Capture the cell that displays the provided text and extract its [X, Y] central coordinate. 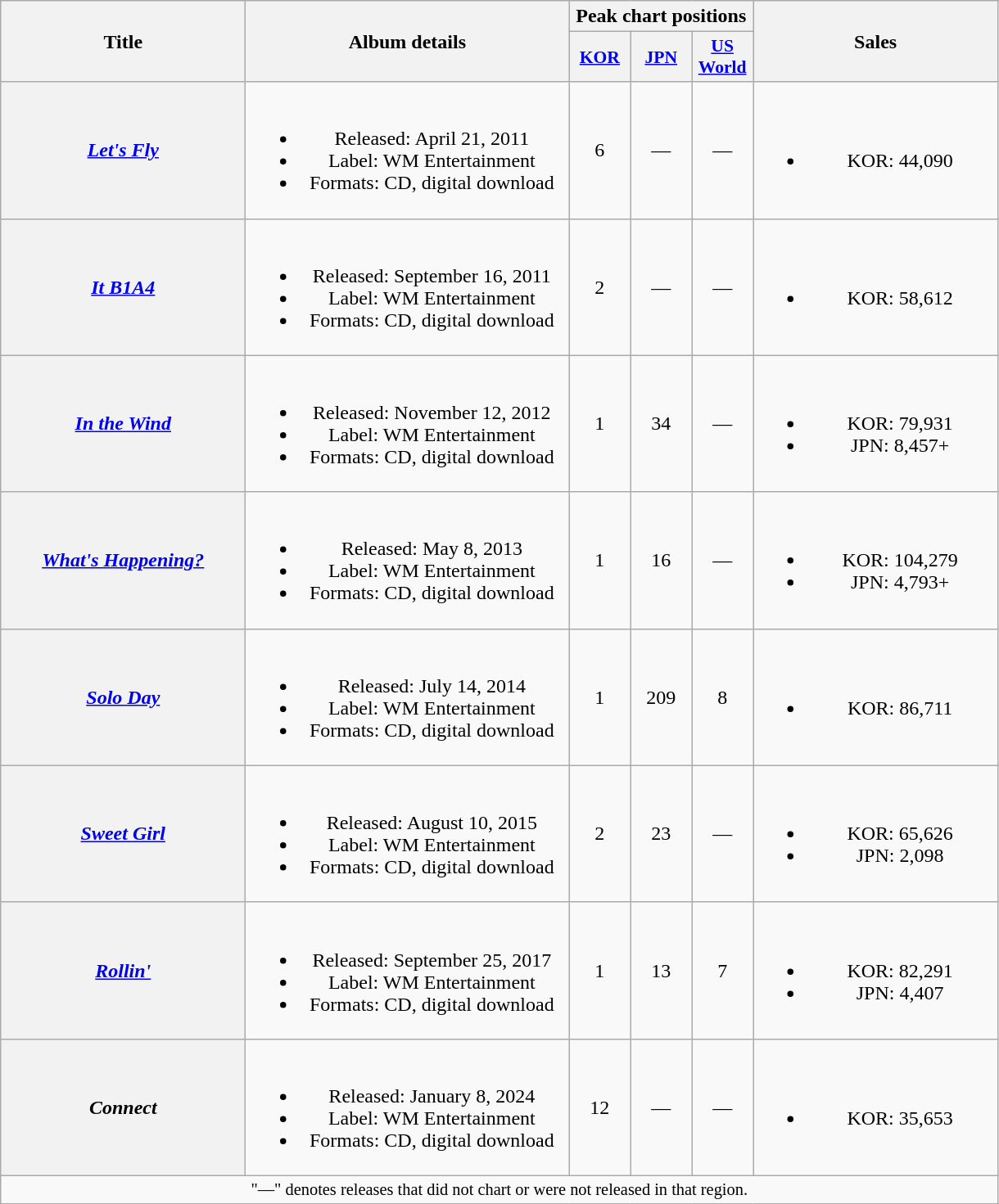
Released: September 25, 2017Label: WM EntertainmentFormats: CD, digital download [408, 971]
JPN [662, 57]
KOR: 82,291JPN: 4,407 [876, 971]
KOR: 44,090 [876, 151]
KOR: 65,626JPN: 2,098 [876, 833]
34 [662, 424]
13 [662, 971]
In the Wind [123, 424]
KOR [599, 57]
Connect [123, 1107]
Title [123, 41]
Released: July 14, 2014Label: WM EntertainmentFormats: CD, digital download [408, 697]
8 [722, 697]
KOR: 86,711 [876, 697]
Released: August 10, 2015Label: WM EntertainmentFormats: CD, digital download [408, 833]
6 [599, 151]
Released: January 8, 2024Label: WM EntertainmentFormats: CD, digital download [408, 1107]
Peak chart positions [662, 16]
KOR: 79,931JPN: 8,457+ [876, 424]
Let's Fly [123, 151]
Released: November 12, 2012Label: WM EntertainmentFormats: CD, digital download [408, 424]
US World [722, 57]
KOR: 35,653 [876, 1107]
Solo Day [123, 697]
Released: May 8, 2013Label: WM EntertainmentFormats: CD, digital download [408, 560]
Album details [408, 41]
Released: September 16, 2011Label: WM EntertainmentFormats: CD, digital download [408, 286]
"—" denotes releases that did not chart or were not released in that region. [499, 1189]
Sales [876, 41]
KOR: 58,612 [876, 286]
KOR: 104,279JPN: 4,793+ [876, 560]
16 [662, 560]
209 [662, 697]
Rollin' [123, 971]
7 [722, 971]
Released: April 21, 2011Label: WM EntertainmentFormats: CD, digital download [408, 151]
Sweet Girl [123, 833]
What's Happening? [123, 560]
12 [599, 1107]
23 [662, 833]
It B1A4 [123, 286]
